Provide the [x, y] coordinate of the cell's center where the given text is located.  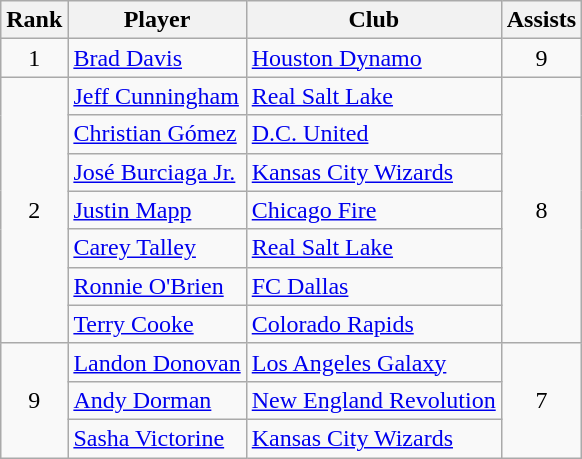
1 [34, 58]
Andy Dorman [157, 400]
New England Revolution [374, 400]
Christian Gómez [157, 134]
Jeff Cunningham [157, 96]
Sasha Victorine [157, 438]
7 [541, 400]
Justin Mapp [157, 210]
Ronnie O'Brien [157, 286]
Colorado Rapids [374, 324]
8 [541, 210]
D.C. United [374, 134]
José Burciaga Jr. [157, 172]
Brad Davis [157, 58]
FC Dallas [374, 286]
Player [157, 20]
Landon Donovan [157, 362]
Chicago Fire [374, 210]
2 [34, 210]
Club [374, 20]
Los Angeles Galaxy [374, 362]
Terry Cooke [157, 324]
Assists [541, 20]
Carey Talley [157, 248]
Houston Dynamo [374, 58]
Rank [34, 20]
